Identify which cell holds the provided text, then report its [x, y] central coordinate. 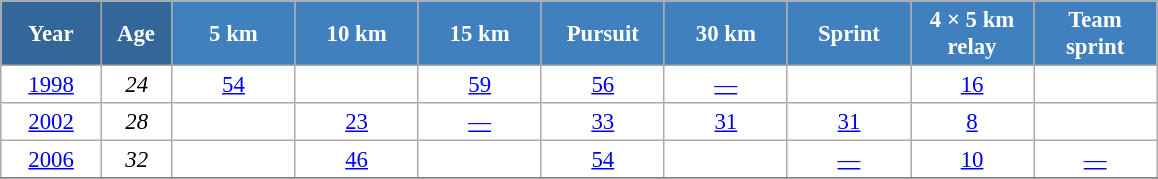
59 [480, 85]
2006 [52, 160]
30 km [726, 34]
16 [972, 85]
Year [52, 34]
4 × 5 km relay [972, 34]
1998 [52, 85]
32 [136, 160]
10 km [356, 34]
5 km [234, 34]
46 [356, 160]
56 [602, 85]
Age [136, 34]
Team sprint [1096, 34]
23 [356, 122]
Pursuit [602, 34]
10 [972, 160]
8 [972, 122]
33 [602, 122]
28 [136, 122]
2002 [52, 122]
Sprint [848, 34]
24 [136, 85]
15 km [480, 34]
